Provide the [X, Y] coordinate of the cell's center where the given text is located.  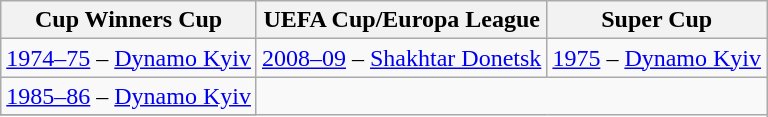
UEFA Cup/Europa League [401, 20]
1985–86 – Dynamo Kyiv [129, 96]
2008–09 – Shakhtar Donetsk [401, 58]
Cup Winners Cup [129, 20]
1975 – Dynamo Kyiv [657, 58]
Super Cup [657, 20]
1974–75 – Dynamo Kyiv [129, 58]
